Detect which cell encompasses the target text, then output its (x, y) center coordinate. 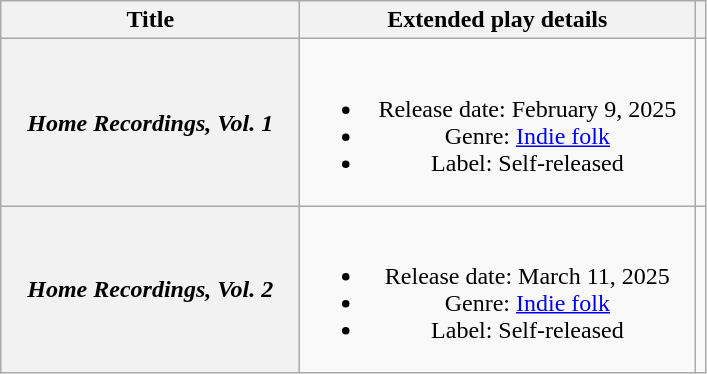
Home Recordings, Vol. 1 (150, 122)
Release date: February 9, 2025Genre: Indie folkLabel: Self-released (498, 122)
Release date: March 11, 2025Genre: Indie folkLabel: Self-released (498, 290)
Extended play details (498, 20)
Title (150, 20)
Home Recordings, Vol. 2 (150, 290)
